Detect which cell encompasses the target text, then output its [X, Y] center coordinate. 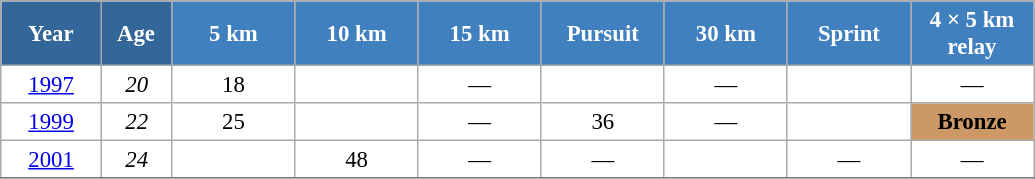
24 [136, 160]
20 [136, 85]
1997 [52, 85]
25 [234, 122]
22 [136, 122]
2001 [52, 160]
1999 [52, 122]
36 [602, 122]
Pursuit [602, 34]
Age [136, 34]
48 [356, 160]
Bronze [972, 122]
5 km [234, 34]
15 km [480, 34]
4 × 5 km relay [972, 34]
30 km [726, 34]
Year [52, 34]
10 km [356, 34]
Sprint [848, 34]
18 [234, 85]
